Scan for the cell matching the given text and deliver its [X, Y] coordinate at center. 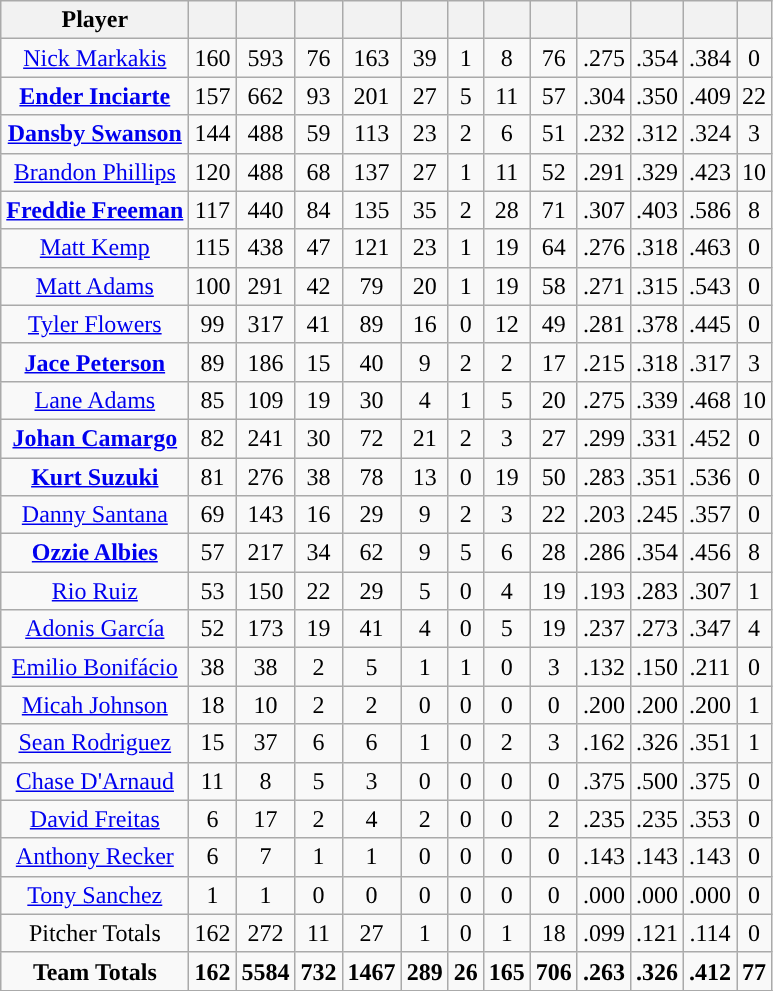
62 [372, 553]
289 [424, 971]
Matt Adams [95, 286]
.099 [604, 933]
.468 [710, 400]
.543 [710, 286]
Tony Sanchez [95, 895]
.121 [656, 933]
Matt Kemp [95, 248]
.232 [604, 134]
.315 [656, 286]
Nick Markakis [95, 58]
49 [554, 324]
68 [318, 172]
.211 [710, 667]
.304 [604, 96]
Jace Peterson [95, 362]
276 [266, 477]
85 [212, 400]
39 [424, 58]
1467 [372, 971]
.357 [710, 515]
79 [372, 286]
317 [266, 324]
Player [95, 20]
.403 [656, 210]
662 [266, 96]
64 [554, 248]
115 [212, 248]
150 [266, 591]
.409 [710, 96]
.215 [604, 362]
Team Totals [95, 971]
.456 [710, 553]
Freddie Freeman [95, 210]
12 [506, 324]
.500 [656, 781]
186 [266, 362]
37 [266, 743]
113 [372, 134]
58 [554, 286]
157 [212, 96]
201 [372, 96]
.273 [656, 629]
.445 [710, 324]
100 [212, 286]
Sean Rodriguez [95, 743]
13 [424, 477]
Johan Camargo [95, 438]
272 [266, 933]
.423 [710, 172]
Tyler Flowers [95, 324]
241 [266, 438]
.193 [604, 591]
.317 [710, 362]
.237 [604, 629]
117 [212, 210]
99 [212, 324]
.350 [656, 96]
71 [554, 210]
Kurt Suzuki [95, 477]
.384 [710, 58]
137 [372, 172]
69 [212, 515]
Danny Santana [95, 515]
Ender Inciarte [95, 96]
440 [266, 210]
.331 [656, 438]
173 [266, 629]
.150 [656, 667]
David Freitas [95, 819]
26 [466, 971]
.276 [604, 248]
.339 [656, 400]
78 [372, 477]
.299 [604, 438]
Chase D'Arnaud [95, 781]
40 [372, 362]
135 [372, 210]
.162 [604, 743]
42 [318, 286]
.281 [604, 324]
Brandon Phillips [95, 172]
.312 [656, 134]
.271 [604, 286]
.203 [604, 515]
.263 [604, 971]
93 [318, 96]
Lane Adams [95, 400]
35 [424, 210]
.291 [604, 172]
143 [266, 515]
160 [212, 58]
Micah Johnson [95, 705]
.536 [710, 477]
.286 [604, 553]
50 [554, 477]
.353 [710, 819]
732 [318, 971]
.452 [710, 438]
5584 [266, 971]
34 [318, 553]
53 [212, 591]
Emilio Bonifácio [95, 667]
165 [506, 971]
291 [266, 286]
706 [554, 971]
593 [266, 58]
77 [754, 971]
.114 [710, 933]
Pitcher Totals [95, 933]
.463 [710, 248]
.412 [710, 971]
81 [212, 477]
120 [212, 172]
163 [372, 58]
72 [372, 438]
.586 [710, 210]
.378 [656, 324]
47 [318, 248]
Ozzie Albies [95, 553]
144 [212, 134]
.347 [710, 629]
84 [318, 210]
7 [266, 857]
21 [424, 438]
121 [372, 248]
Adonis García [95, 629]
.245 [656, 515]
Dansby Swanson [95, 134]
51 [554, 134]
.324 [710, 134]
438 [266, 248]
109 [266, 400]
Rio Ruiz [95, 591]
Anthony Recker [95, 857]
.329 [656, 172]
.132 [604, 667]
217 [266, 553]
82 [212, 438]
59 [318, 134]
